Detect which cell encompasses the target text, then output its (x, y) center coordinate. 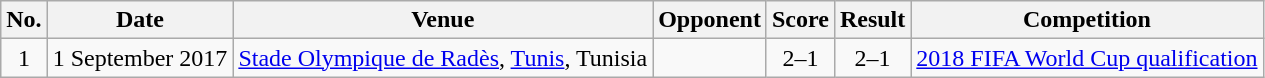
Stade Olympique de Radès, Tunis, Tunisia (443, 58)
1 (24, 58)
Score (800, 20)
Venue (443, 20)
No. (24, 20)
2018 FIFA World Cup qualification (1087, 58)
Result (872, 20)
Date (140, 20)
Competition (1087, 20)
1 September 2017 (140, 58)
Opponent (710, 20)
